Extract the (X, Y) coordinate from the center of the cell holding the provided text.  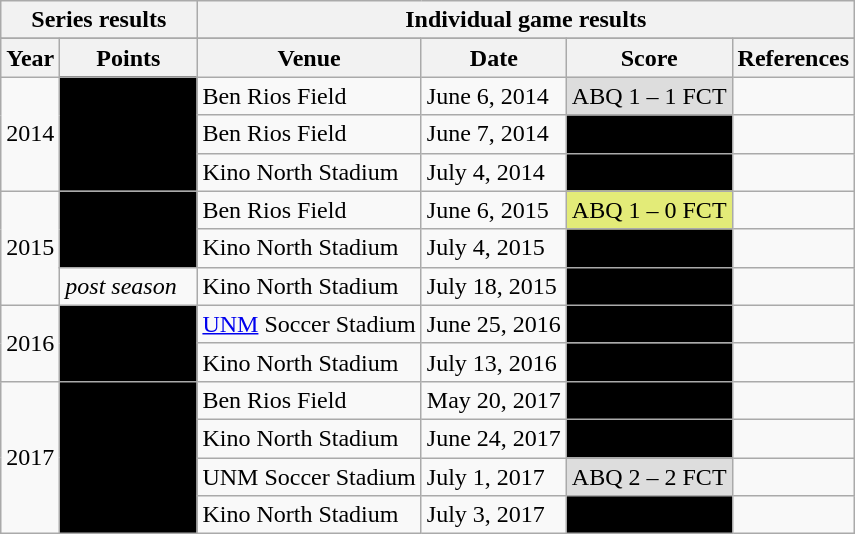
2017 (30, 457)
July 13, 2016 (494, 362)
2016 (30, 343)
May 20, 2017 (494, 400)
Series results (99, 20)
June 6, 2014 (494, 96)
June 24, 2017 (494, 438)
ABQ 2 – 2 FCT (649, 477)
Year (30, 58)
ABQ 1 – 1 FCT (649, 96)
July 1, 2017 (494, 477)
FCT 1 – 0 ABQ (649, 172)
3 – 3 (FCT)* (128, 229)
July 4, 2015 (494, 248)
ABQ 0 – 2 FCT (649, 324)
Venue (309, 58)
Points (128, 58)
6 – 0 (FCT) (128, 343)
ABQ 2 – 4 FCT (649, 400)
FCT 2 – 0 ABQ (649, 248)
July 18, 2015 (494, 286)
July 3, 2017 (494, 515)
Date (494, 58)
July 4, 2014 (494, 172)
7 – 1 (FCT) (128, 134)
Score (649, 58)
2014 (30, 134)
FCT 5 – 0 ABQ (649, 362)
post season (128, 286)
10 – 1 (FCT) (128, 457)
June 25, 2016 (494, 324)
FCT 2 – 1 ABQ (649, 286)
June 6, 2015 (494, 210)
References (794, 58)
Individual game results (526, 20)
ABQ 1 – 0 FCT (649, 210)
June 7, 2014 (494, 134)
2015 (30, 248)
ABQ 0 – 3 FCT (649, 134)
